Find where the given text appears and provide that cell's center as [X, Y] coordinate. 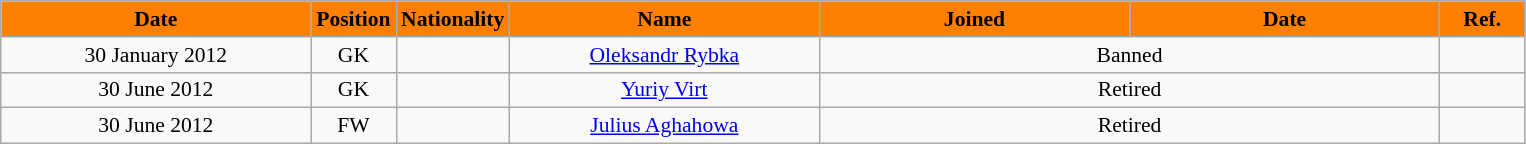
Oleksandr Rybka [664, 55]
Name [664, 19]
30 January 2012 [156, 55]
Nationality [452, 19]
FW [354, 126]
Banned [1129, 55]
Yuriy Virt [664, 90]
Position [354, 19]
Joined [974, 19]
Ref. [1482, 19]
Julius Aghahowa [664, 126]
